Find where the given text appears and provide that cell's center as (x, y) coordinate. 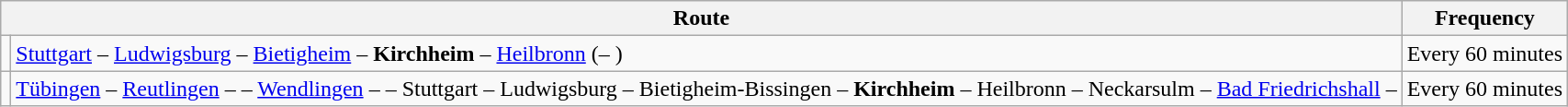
Frequency (1484, 18)
Route (702, 18)
Stuttgart – Ludwigsburg – Bietigheim – Kirchheim – Heilbronn (– ) (706, 53)
Tübingen – Reutlingen – – Wendlingen – – Stuttgart – Ludwigsburg – Bietigheim-Bissingen – Kirchheim – Heilbronn – Neckarsulm – Bad Friedrichshall – (706, 89)
